Locate the cell with the specified text and output its (x, y) center coordinate. 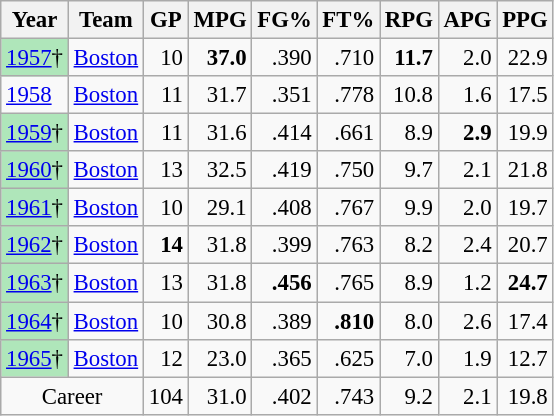
.710 (348, 58)
RPG (410, 20)
7.0 (410, 358)
FT% (348, 20)
30.8 (220, 321)
2.9 (468, 133)
31.0 (220, 396)
.408 (284, 208)
.750 (348, 170)
.810 (348, 321)
19.7 (525, 208)
9.9 (410, 208)
1965† (35, 358)
19.8 (525, 396)
2.6 (468, 321)
.389 (284, 321)
MPG (220, 20)
.743 (348, 396)
20.7 (525, 245)
1964† (35, 321)
.767 (348, 208)
12 (166, 358)
.778 (348, 95)
8.2 (410, 245)
.390 (284, 58)
.402 (284, 396)
9.7 (410, 170)
FG% (284, 20)
1.2 (468, 283)
17.5 (525, 95)
.763 (348, 245)
1963† (35, 283)
23.0 (220, 358)
2.4 (468, 245)
10.8 (410, 95)
.351 (284, 95)
21.8 (525, 170)
104 (166, 396)
31.7 (220, 95)
1962† (35, 245)
Year (35, 20)
14 (166, 245)
.399 (284, 245)
.661 (348, 133)
Team (106, 20)
.765 (348, 283)
1961† (35, 208)
1958 (35, 95)
12.7 (525, 358)
8.0 (410, 321)
19.9 (525, 133)
.456 (284, 283)
9.2 (410, 396)
31.6 (220, 133)
1957† (35, 58)
24.7 (525, 283)
1.6 (468, 95)
APG (468, 20)
Career (72, 396)
GP (166, 20)
11.7 (410, 58)
.365 (284, 358)
29.1 (220, 208)
37.0 (220, 58)
.419 (284, 170)
1959† (35, 133)
.625 (348, 358)
17.4 (525, 321)
.414 (284, 133)
22.9 (525, 58)
PPG (525, 20)
1.9 (468, 358)
1960† (35, 170)
32.5 (220, 170)
